For the text-containing cell, return its midpoint in (X, Y) coordinate format. 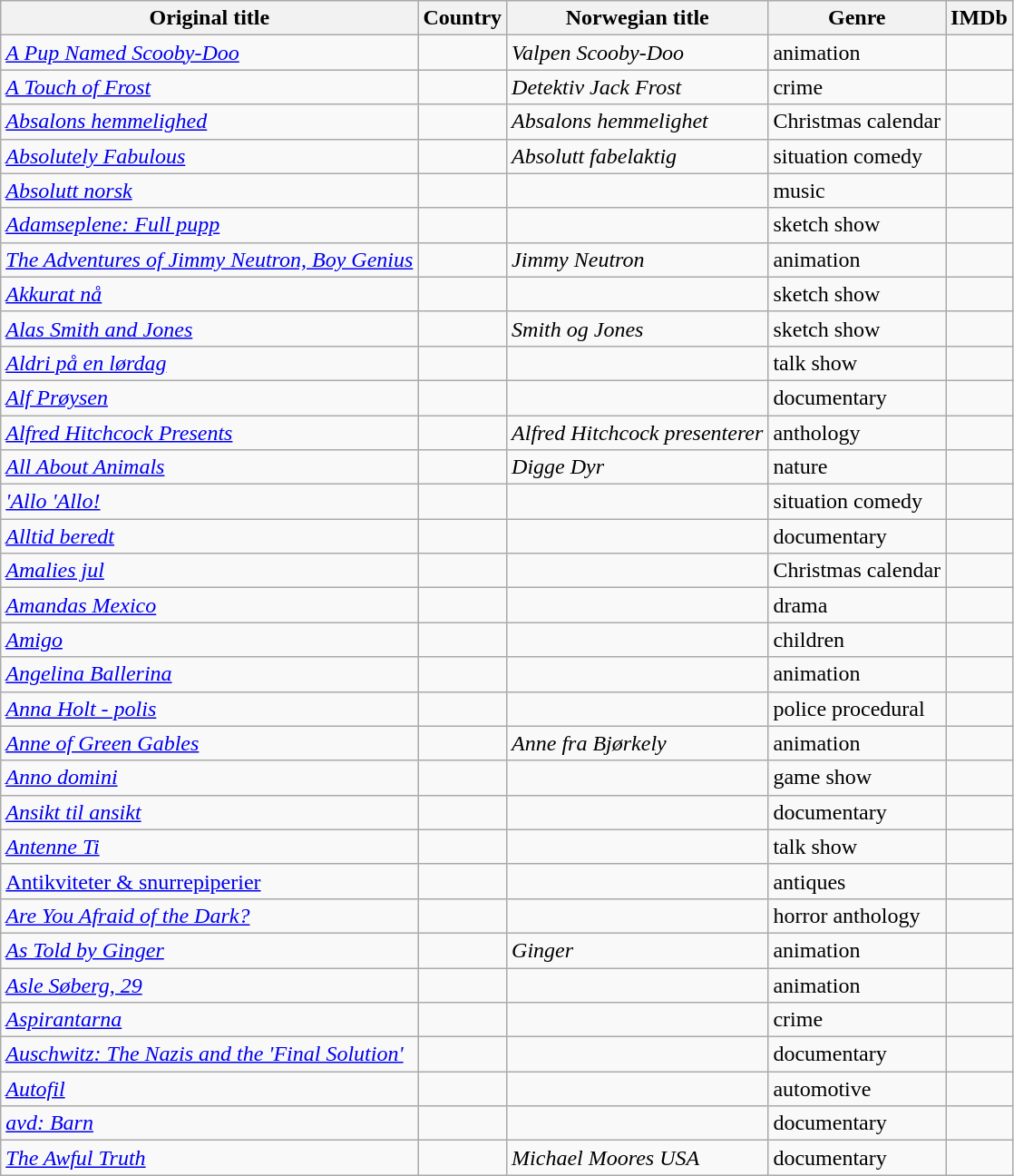
As Told by Ginger (210, 950)
Asle Søberg, 29 (210, 985)
Absalons hemmelighed (210, 122)
Amandas Mexico (210, 605)
children (857, 640)
anthology (857, 433)
Anne fra Bjørkely (638, 743)
Smith og Jones (638, 328)
IMDb (980, 18)
Alfred Hitchcock presenterer (638, 433)
The Awful Truth (210, 1158)
Autofil (210, 1089)
Absalons hemmelighet (638, 122)
Valpen Scooby-Doo (638, 53)
police procedural (857, 709)
drama (857, 605)
Alas Smith and Jones (210, 328)
'Allo 'Allo! (210, 502)
Detektiv Jack Frost (638, 87)
Antenne Ti (210, 847)
Genre (857, 18)
horror anthology (857, 916)
Norwegian title (638, 18)
Absolutt fabelaktig (638, 156)
Adamseplene: Full pupp (210, 225)
Alf Prøysen (210, 397)
game show (857, 778)
avd: Barn (210, 1123)
Anne of Green Gables (210, 743)
Alfred Hitchcock Presents (210, 433)
Anno domini (210, 778)
Original title (210, 18)
Amigo (210, 640)
Are You Afraid of the Dark? (210, 916)
Aldri på en lørdag (210, 363)
Jimmy Neutron (638, 260)
Absolutt norsk (210, 191)
All About Animals (210, 467)
Amalies jul (210, 571)
antiques (857, 881)
automotive (857, 1089)
Auschwitz: The Nazis and the 'Final Solution' (210, 1054)
Michael Moores USA (638, 1158)
nature (857, 467)
Ginger (638, 950)
The Adventures of Jimmy Neutron, Boy Genius (210, 260)
Alltid beredt (210, 536)
music (857, 191)
Absolutely Fabulous (210, 156)
Angelina Ballerina (210, 674)
Ansikt til ansikt (210, 812)
A Touch of Frost (210, 87)
Country (463, 18)
Antikviteter & snurrepiperier (210, 881)
A Pup Named Scooby-Doo (210, 53)
Aspirantarna (210, 1020)
Akkurat nå (210, 294)
Digge Dyr (638, 467)
Anna Holt - polis (210, 709)
